Determine the (x, y) coordinate at the center of the cell enclosing the given text.  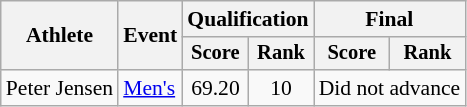
Men's (150, 88)
Peter Jensen (60, 88)
Final (390, 19)
69.20 (215, 88)
10 (282, 88)
Did not advance (390, 88)
Event (150, 36)
Qualification (248, 19)
Athlete (60, 36)
